Extract the [X, Y] coordinate from the center of the cell holding the provided text.  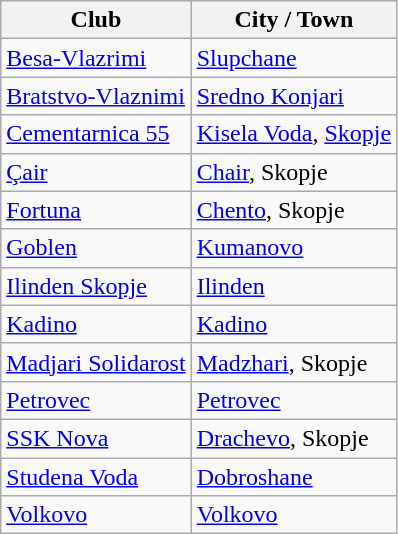
Cementarnica 55 [96, 134]
Fortuna [96, 210]
Slupchane [294, 58]
Sredno Konjari [294, 96]
Studena Voda [96, 477]
Bratstvo-Vlaznimi [96, 96]
Dobroshane [294, 477]
Club [96, 20]
Ilinden [294, 286]
Kisela Voda, Skopje [294, 134]
Goblen [96, 248]
Drachevo, Skopje [294, 438]
Madzhari, Skopje [294, 362]
City / Town [294, 20]
SSK Nova [96, 438]
Kumanovo [294, 248]
Madjari Solidarost [96, 362]
Çair [96, 172]
Chair, Skopje [294, 172]
Besa-Vlazrimi [96, 58]
Chento, Skopje [294, 210]
Ilinden Skopje [96, 286]
